Detect which cell encompasses the target text, then output its (X, Y) center coordinate. 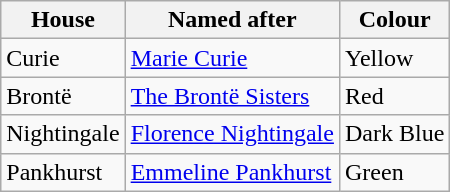
Pankhurst (63, 172)
Emmeline Pankhurst (232, 172)
Brontë (63, 96)
Yellow (394, 58)
Colour (394, 20)
The Brontë Sisters (232, 96)
Named after (232, 20)
Red (394, 96)
Nightingale (63, 134)
Dark Blue (394, 134)
House (63, 20)
Curie (63, 58)
Florence Nightingale (232, 134)
Marie Curie (232, 58)
Green (394, 172)
